Detect which cell encompasses the target text, then output its [X, Y] center coordinate. 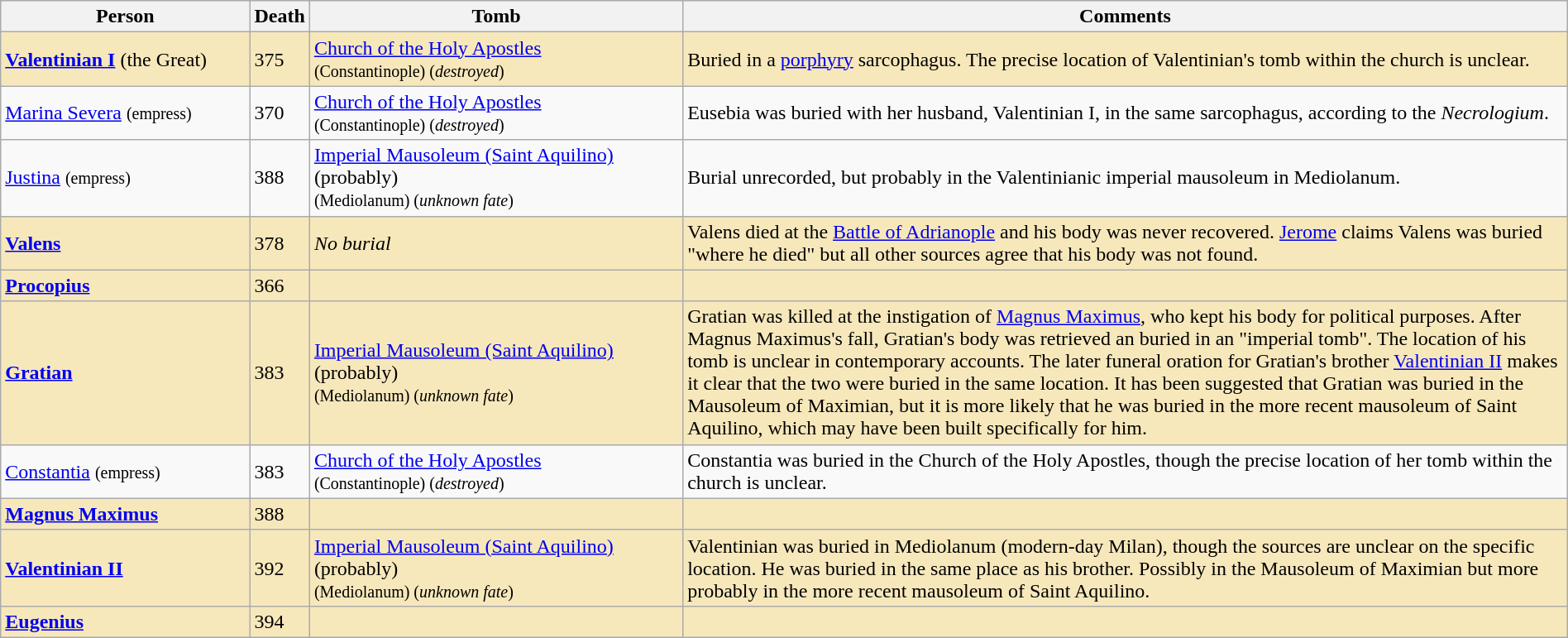
Magnus Maximus [126, 514]
Procopius [126, 285]
375 [280, 60]
Death [280, 17]
Constantia was buried in the Church of the Holy Apostles, though the precise location of her tomb within the church is unclear. [1126, 472]
No burial [496, 243]
392 [280, 568]
Constantia (empress) [126, 472]
Eugenius [126, 621]
Eusebia was buried with her husband, Valentinian I, in the same sarcophagus, according to the Necrologium. [1126, 113]
Gratian [126, 372]
Burial unrecorded, but probably in the Valentinianic imperial mausoleum in Mediolanum. [1126, 178]
Comments [1126, 17]
Valens [126, 243]
Marina Severa (empress) [126, 113]
Buried in a porphyry sarcophagus. The precise location of Valentinian's tomb within the church is unclear. [1126, 60]
370 [280, 113]
366 [280, 285]
Justina (empress) [126, 178]
Valentinian II [126, 568]
394 [280, 621]
378 [280, 243]
Tomb [496, 17]
Person [126, 17]
Valentinian I (the Great) [126, 60]
